Find where the given text appears and provide that cell's center as [X, Y] coordinate. 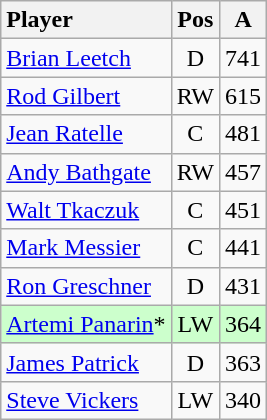
Mark Messier [86, 248]
Steve Vickers [86, 400]
Rod Gilbert [86, 96]
615 [244, 96]
363 [244, 362]
James Patrick [86, 362]
Artemi Panarin* [86, 324]
364 [244, 324]
Jean Ratelle [86, 134]
Walt Tkaczuk [86, 210]
441 [244, 248]
457 [244, 172]
Brian Leetch [86, 58]
741 [244, 58]
481 [244, 134]
Player [86, 20]
A [244, 20]
Ron Greschner [86, 286]
451 [244, 210]
Andy Bathgate [86, 172]
340 [244, 400]
431 [244, 286]
Pos [195, 20]
